Return (X, Y) of the center of cell containing provided text 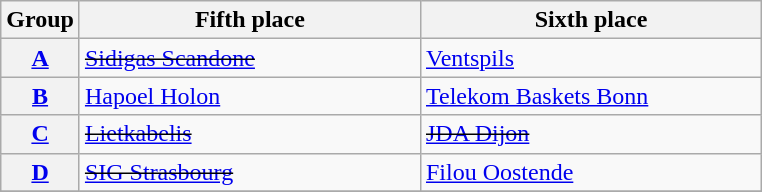
Filou Oostende (590, 172)
Sixth place (590, 20)
Telekom Baskets Bonn (590, 96)
Lietkabelis (250, 134)
D (40, 172)
Group (40, 20)
C (40, 134)
B (40, 96)
JDA Dijon (590, 134)
SIG Strasbourg (250, 172)
A (40, 58)
Sidigas Scandone (250, 58)
Fifth place (250, 20)
Ventspils (590, 58)
Hapoel Holon (250, 96)
